For the text-containing cell, return its midpoint in [X, Y] coordinate format. 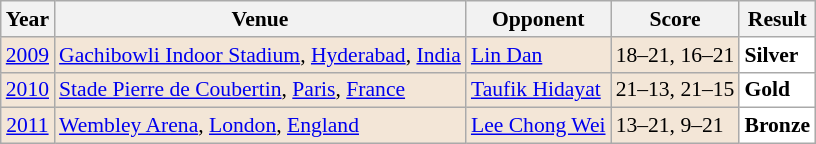
Silver [777, 55]
Venue [260, 19]
2010 [28, 90]
Gachibowli Indoor Stadium, Hyderabad, India [260, 55]
Opponent [538, 19]
Stade Pierre de Coubertin, Paris, France [260, 90]
Score [676, 19]
2011 [28, 126]
21–13, 21–15 [676, 90]
2009 [28, 55]
18–21, 16–21 [676, 55]
Bronze [777, 126]
Taufik Hidayat [538, 90]
Lee Chong Wei [538, 126]
Year [28, 19]
Gold [777, 90]
Result [777, 19]
Wembley Arena, London, England [260, 126]
13–21, 9–21 [676, 126]
Lin Dan [538, 55]
